Determine the [X, Y] coordinate at the center of the cell enclosing the given text.  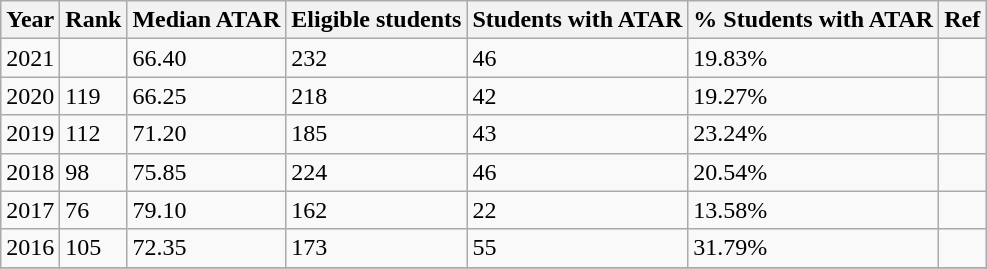
55 [578, 248]
Year [30, 20]
162 [376, 210]
218 [376, 96]
Students with ATAR [578, 20]
224 [376, 172]
20.54% [814, 172]
2018 [30, 172]
232 [376, 58]
112 [94, 134]
72.35 [206, 248]
42 [578, 96]
76 [94, 210]
19.27% [814, 96]
2020 [30, 96]
2016 [30, 248]
13.58% [814, 210]
31.79% [814, 248]
2019 [30, 134]
19.83% [814, 58]
119 [94, 96]
66.40 [206, 58]
185 [376, 134]
23.24% [814, 134]
Eligible students [376, 20]
66.25 [206, 96]
173 [376, 248]
98 [94, 172]
2021 [30, 58]
Ref [962, 20]
Rank [94, 20]
71.20 [206, 134]
75.85 [206, 172]
2017 [30, 210]
105 [94, 248]
43 [578, 134]
% Students with ATAR [814, 20]
79.10 [206, 210]
22 [578, 210]
Median ATAR [206, 20]
